Extract the [X, Y] coordinate from the center of the cell holding the provided text.  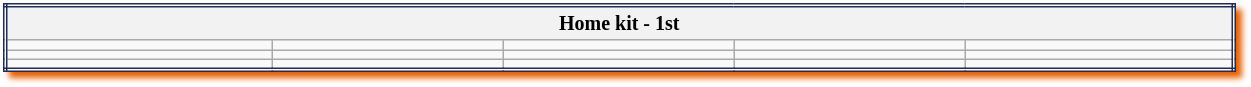
Home kit - 1st [619, 24]
